Search for the cell housing the specified text and yield its (X, Y) center coordinate. 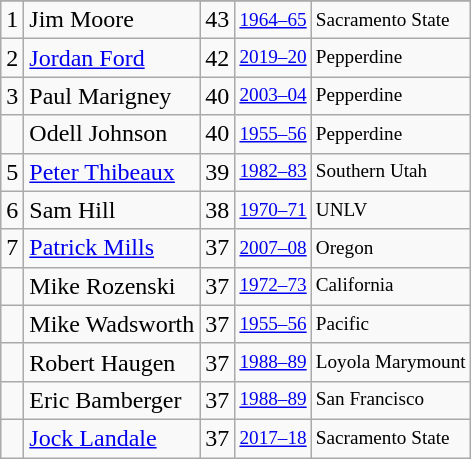
Peter Thibeaux (112, 172)
Patrick Mills (112, 248)
Jordan Ford (112, 58)
2017–18 (273, 438)
38 (218, 210)
7 (12, 248)
3 (12, 96)
2007–08 (273, 248)
2003–04 (273, 96)
Jim Moore (112, 20)
San Francisco (390, 400)
42 (218, 58)
2 (12, 58)
Loyola Marymount (390, 362)
Oregon (390, 248)
5 (12, 172)
Robert Haugen (112, 362)
Eric Bamberger (112, 400)
Mike Wadsworth (112, 324)
Paul Marigney (112, 96)
43 (218, 20)
Southern Utah (390, 172)
1964–65 (273, 20)
Jock Landale (112, 438)
1970–71 (273, 210)
1982–83 (273, 172)
39 (218, 172)
Odell Johnson (112, 134)
Pacific (390, 324)
6 (12, 210)
1 (12, 20)
1972–73 (273, 286)
Mike Rozenski (112, 286)
2019–20 (273, 58)
Sam Hill (112, 210)
California (390, 286)
UNLV (390, 210)
